Extract the [x, y] coordinate from the center of the cell holding the provided text.  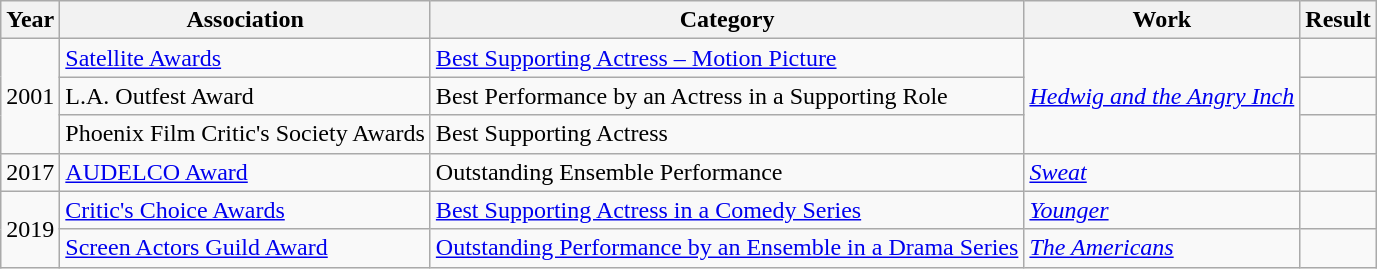
Younger [1162, 210]
2017 [30, 172]
2019 [30, 229]
Satellite Awards [246, 58]
2001 [30, 96]
Critic's Choice Awards [246, 210]
L.A. Outfest Award [246, 96]
Sweat [1162, 172]
Outstanding Performance by an Ensemble in a Drama Series [727, 248]
Outstanding Ensemble Performance [727, 172]
Year [30, 20]
Phoenix Film Critic's Society Awards [246, 134]
Best Supporting Actress – Motion Picture [727, 58]
Best Supporting Actress [727, 134]
Result [1338, 20]
Best Performance by an Actress in a Supporting Role [727, 96]
Work [1162, 20]
Screen Actors Guild Award [246, 248]
The Americans [1162, 248]
Hedwig and the Angry Inch [1162, 96]
AUDELCO Award [246, 172]
Category [727, 20]
Association [246, 20]
Best Supporting Actress in a Comedy Series [727, 210]
